Locate the cell with the specified text and output its [x, y] center coordinate. 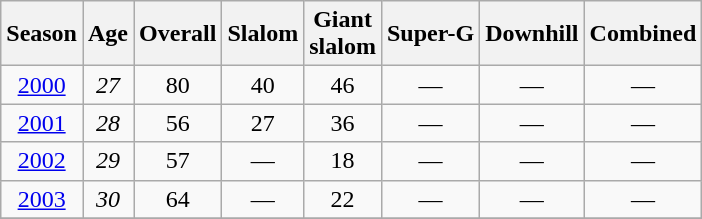
80 [178, 85]
18 [343, 161]
40 [263, 85]
Overall [178, 34]
Slalom [263, 34]
Combined [643, 34]
36 [343, 123]
57 [178, 161]
Age [108, 34]
2003 [42, 199]
2002 [42, 161]
28 [108, 123]
46 [343, 85]
Downhill [532, 34]
30 [108, 199]
Super-G [430, 34]
2000 [42, 85]
Giantslalom [343, 34]
22 [343, 199]
56 [178, 123]
29 [108, 161]
64 [178, 199]
2001 [42, 123]
Season [42, 34]
